Scan for the cell matching the given text and deliver its (X, Y) coordinate at center. 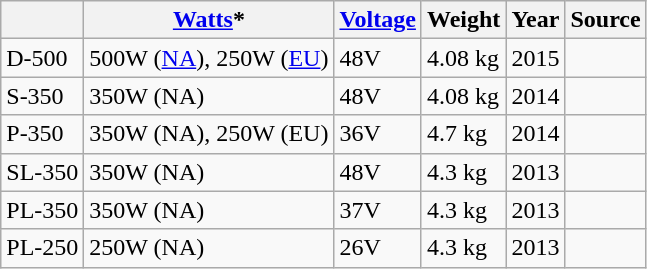
S-350 (42, 96)
Source (606, 20)
Watts* (209, 20)
4.7 kg (463, 134)
PL-350 (42, 210)
36V (378, 134)
SL-350 (42, 172)
500W (NA), 250W (EU) (209, 58)
PL-250 (42, 248)
37V (378, 210)
D-500 (42, 58)
250W (NA) (209, 248)
P-350 (42, 134)
Weight (463, 20)
Year (536, 20)
2015 (536, 58)
350W (NA), 250W (EU) (209, 134)
26V (378, 248)
Voltage (378, 20)
